Extract the [x, y] coordinate from the center of the cell holding the provided text.  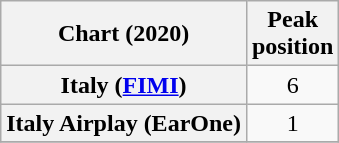
Peakposition [292, 34]
Chart (2020) [124, 34]
1 [292, 123]
Italy (FIMI) [124, 85]
Italy Airplay (EarOne) [124, 123]
6 [292, 85]
